Output the (X, Y) coordinate of the center of the cell containing the given text.  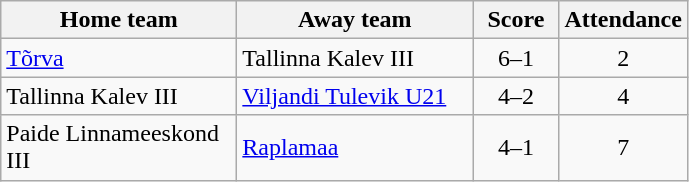
Viljandi Tulevik U21 (355, 96)
Home team (119, 20)
4 (623, 96)
2 (623, 58)
Away team (355, 20)
4–1 (516, 148)
Tõrva (119, 58)
Paide Linnameeskond III (119, 148)
Raplamaa (355, 148)
6–1 (516, 58)
Attendance (623, 20)
Score (516, 20)
7 (623, 148)
4–2 (516, 96)
